Pinpoint the cell where the given text exists, returning its (x, y) midpoint coordinate. 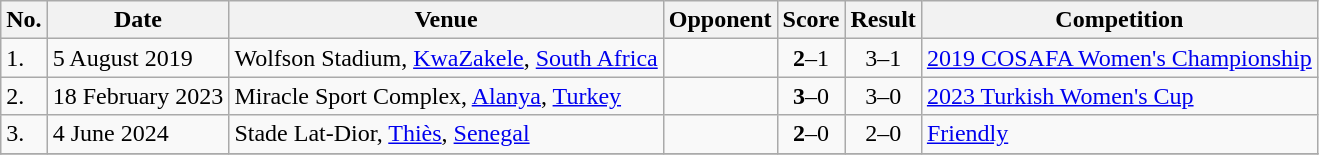
1. (24, 58)
Opponent (720, 20)
Venue (446, 20)
Stade Lat-Dior, Thiès, Senegal (446, 134)
2. (24, 96)
Friendly (1119, 134)
3. (24, 134)
No. (24, 20)
Score (811, 20)
Miracle Sport Complex, Alanya, Turkey (446, 96)
3–1 (883, 58)
4 June 2024 (138, 134)
Result (883, 20)
2023 Turkish Women's Cup (1119, 96)
2019 COSAFA Women's Championship (1119, 58)
18 February 2023 (138, 96)
Competition (1119, 20)
5 August 2019 (138, 58)
Date (138, 20)
Wolfson Stadium, KwaZakele, South Africa (446, 58)
2–1 (811, 58)
